Search for the cell housing the specified text and yield its (X, Y) center coordinate. 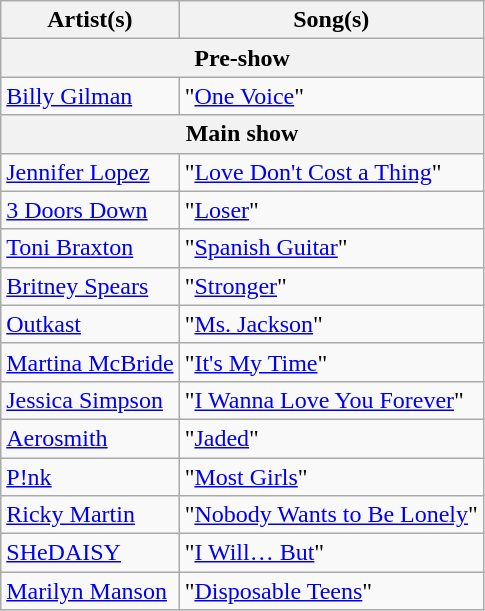
"One Voice" (331, 96)
Toni Braxton (90, 248)
Marilyn Manson (90, 591)
Artist(s) (90, 20)
Martina McBride (90, 362)
P!nk (90, 477)
"Most Girls" (331, 477)
"Stronger" (331, 286)
Billy Gilman (90, 96)
Outkast (90, 324)
"Disposable Teens" (331, 591)
3 Doors Down (90, 210)
Main show (242, 134)
Song(s) (331, 20)
Jennifer Lopez (90, 172)
"Love Don't Cost a Thing" (331, 172)
Pre-show (242, 58)
"Loser" (331, 210)
"I Will… But" (331, 553)
"Nobody Wants to Be Lonely" (331, 515)
"Jaded" (331, 438)
"I Wanna Love You Forever" (331, 400)
SHeDAISY (90, 553)
"Spanish Guitar" (331, 248)
Britney Spears (90, 286)
Jessica Simpson (90, 400)
Ricky Martin (90, 515)
Aerosmith (90, 438)
"It's My Time" (331, 362)
"Ms. Jackson" (331, 324)
